Determine the (X, Y) coordinate at the center of the cell enclosing the given text.  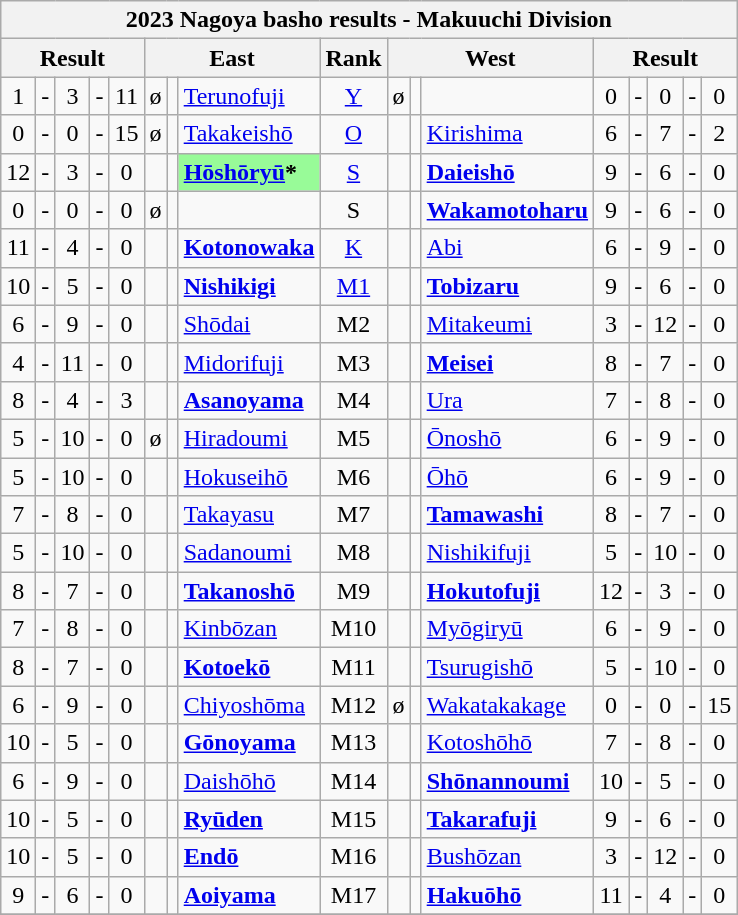
Nishikigi (249, 286)
Takarafuji (507, 819)
1 (18, 96)
Bushōzan (507, 857)
Terunofuji (249, 96)
Hiradoumi (249, 438)
K (354, 248)
Takakeishō (249, 134)
Takayasu (249, 515)
Sadanoumi (249, 553)
M8 (354, 553)
Kotoekō (249, 667)
Meisei (507, 362)
Hokuseihō (249, 477)
Chiyoshōma (249, 705)
Aoiyama (249, 895)
Kinbōzan (249, 629)
Ōhō (507, 477)
Ōnoshō (507, 438)
M4 (354, 400)
M6 (354, 477)
Kotonowaka (249, 248)
Rank (354, 58)
M17 (354, 895)
M1 (354, 286)
Kotoshōhō (507, 743)
Nishikifuji (507, 553)
Myōgiryū (507, 629)
Daieishō (507, 172)
Takanoshō (249, 591)
West (490, 58)
2023 Nagoya basho results - Makuuchi Division (369, 20)
Wakamotoharu (507, 210)
Mitakeumi (507, 324)
2 (720, 134)
M7 (354, 515)
M10 (354, 629)
Abi (507, 248)
M11 (354, 667)
Hakuōhō (507, 895)
Hōshōryū* (249, 172)
Tsurugishō (507, 667)
M9 (354, 591)
Asanoyama (249, 400)
Kirishima (507, 134)
Ura (507, 400)
M16 (354, 857)
M2 (354, 324)
Endō (249, 857)
Hokutofuji (507, 591)
M5 (354, 438)
M3 (354, 362)
Y (354, 96)
Tamawashi (507, 515)
Gōnoyama (249, 743)
Ryūden (249, 819)
Tobizaru (507, 286)
East (232, 58)
Shōnannoumi (507, 781)
M14 (354, 781)
Shōdai (249, 324)
M12 (354, 705)
O (354, 134)
Midorifuji (249, 362)
M15 (354, 819)
Wakatakakage (507, 705)
Daishōhō (249, 781)
M13 (354, 743)
